Identify which cell holds the provided text, then report its (X, Y) central coordinate. 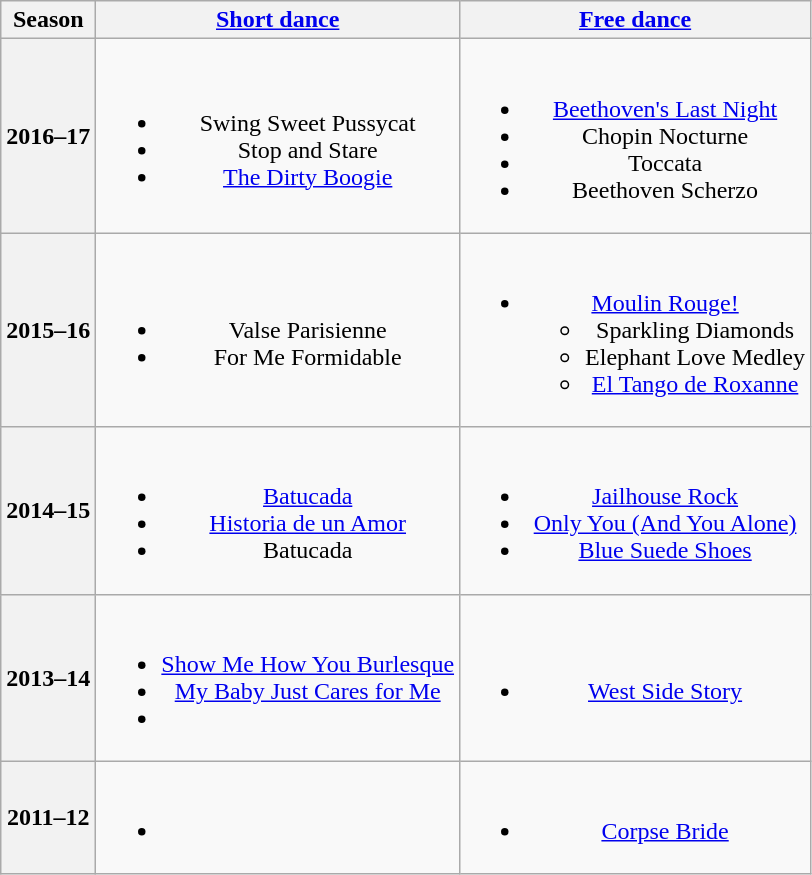
Short dance (278, 20)
Beethoven's Last Night Chopin Nocturne Toccata Beethoven Scherzo (636, 136)
Swing Sweet Pussycat Stop and Stare The Dirty Boogie (278, 136)
2011–12 (48, 818)
2013–14 (48, 678)
Corpse Bride (636, 818)
2014–15 (48, 510)
Batucada Historia de un Amor Batucada (278, 510)
2016–17 (48, 136)
2015–16 (48, 330)
Moulin Rouge!Sparkling DiamondsElephant Love MedleyEl Tango de Roxanne (636, 330)
West Side Story (636, 678)
Show Me How You Burlesque My Baby Just Cares for Me (278, 678)
Valse Parisienne For Me Formidable (278, 330)
Jailhouse Rock Only You (And You Alone) Blue Suede Shoes (636, 510)
Season (48, 20)
Free dance (636, 20)
